Identify which cell holds the provided text, then report its [x, y] central coordinate. 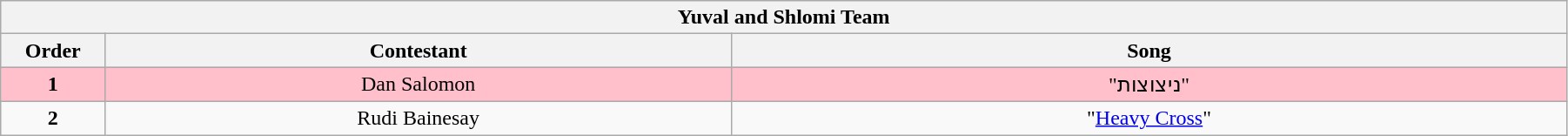
"ניצוצות" [1149, 85]
Yuval and Shlomi Team [784, 17]
1 [53, 85]
Rudi Bainesay [419, 118]
Song [1149, 51]
"Heavy Cross" [1149, 118]
Contestant [419, 51]
Order [53, 51]
Dan Salomon [419, 85]
2 [53, 118]
